Detect which cell encompasses the target text, then output its (x, y) center coordinate. 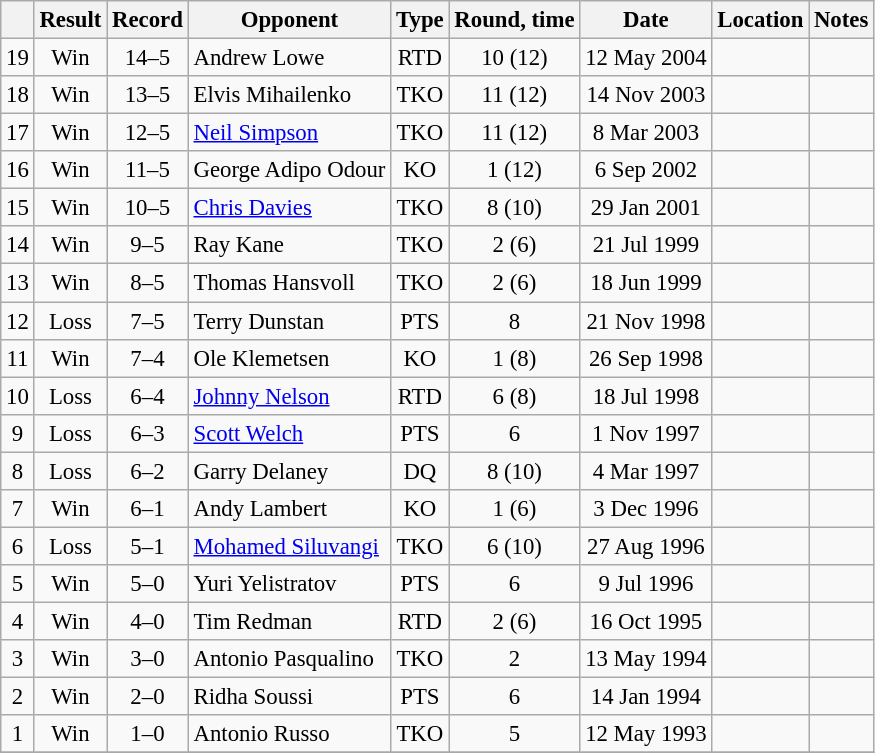
10 (18, 396)
13–5 (148, 95)
Andy Lambert (290, 509)
13 May 1994 (646, 659)
21 Jul 1999 (646, 245)
5–0 (148, 584)
6 Sep 2002 (646, 170)
Opponent (290, 20)
18 (18, 95)
16 (18, 170)
12 May 2004 (646, 58)
6–1 (148, 509)
Chris Davies (290, 208)
14 (18, 245)
7–4 (148, 358)
18 Jul 1998 (646, 396)
27 Aug 1996 (646, 546)
8 Mar 2003 (646, 133)
Neil Simpson (290, 133)
6 (8) (514, 396)
Tim Redman (290, 621)
10 (12) (514, 58)
Antonio Russo (290, 734)
12–5 (148, 133)
15 (18, 208)
1 (6) (514, 509)
Terry Dunstan (290, 321)
Round, time (514, 20)
Ole Klemetsen (290, 358)
11–5 (148, 170)
4–0 (148, 621)
7–5 (148, 321)
6–4 (148, 396)
26 Sep 1998 (646, 358)
George Adipo Odour (290, 170)
3–0 (148, 659)
Johnny Nelson (290, 396)
Notes (842, 20)
6–3 (148, 433)
17 (18, 133)
3 (18, 659)
4 Mar 1997 (646, 471)
Ridha Soussi (290, 697)
7 (18, 509)
1–0 (148, 734)
Antonio Pasqualino (290, 659)
6 (10) (514, 546)
1 Nov 1997 (646, 433)
Garry Delaney (290, 471)
Result (70, 20)
3 Dec 1996 (646, 509)
1 (8) (514, 358)
14 Nov 2003 (646, 95)
12 (18, 321)
9–5 (148, 245)
Scott Welch (290, 433)
29 Jan 2001 (646, 208)
14 Jan 1994 (646, 697)
21 Nov 1998 (646, 321)
Date (646, 20)
9 Jul 1996 (646, 584)
4 (18, 621)
8–5 (148, 283)
Mohamed Siluvangi (290, 546)
14–5 (148, 58)
6–2 (148, 471)
1 (12) (514, 170)
Andrew Lowe (290, 58)
18 Jun 1999 (646, 283)
13 (18, 283)
11 (18, 358)
Yuri Yelistratov (290, 584)
9 (18, 433)
Location (760, 20)
Thomas Hansvoll (290, 283)
19 (18, 58)
Elvis Mihailenko (290, 95)
1 (18, 734)
DQ (420, 471)
Type (420, 20)
Ray Kane (290, 245)
2–0 (148, 697)
10–5 (148, 208)
Record (148, 20)
12 May 1993 (646, 734)
16 Oct 1995 (646, 621)
5–1 (148, 546)
